Determine the [X, Y] coordinate at the center of the cell enclosing the given text.  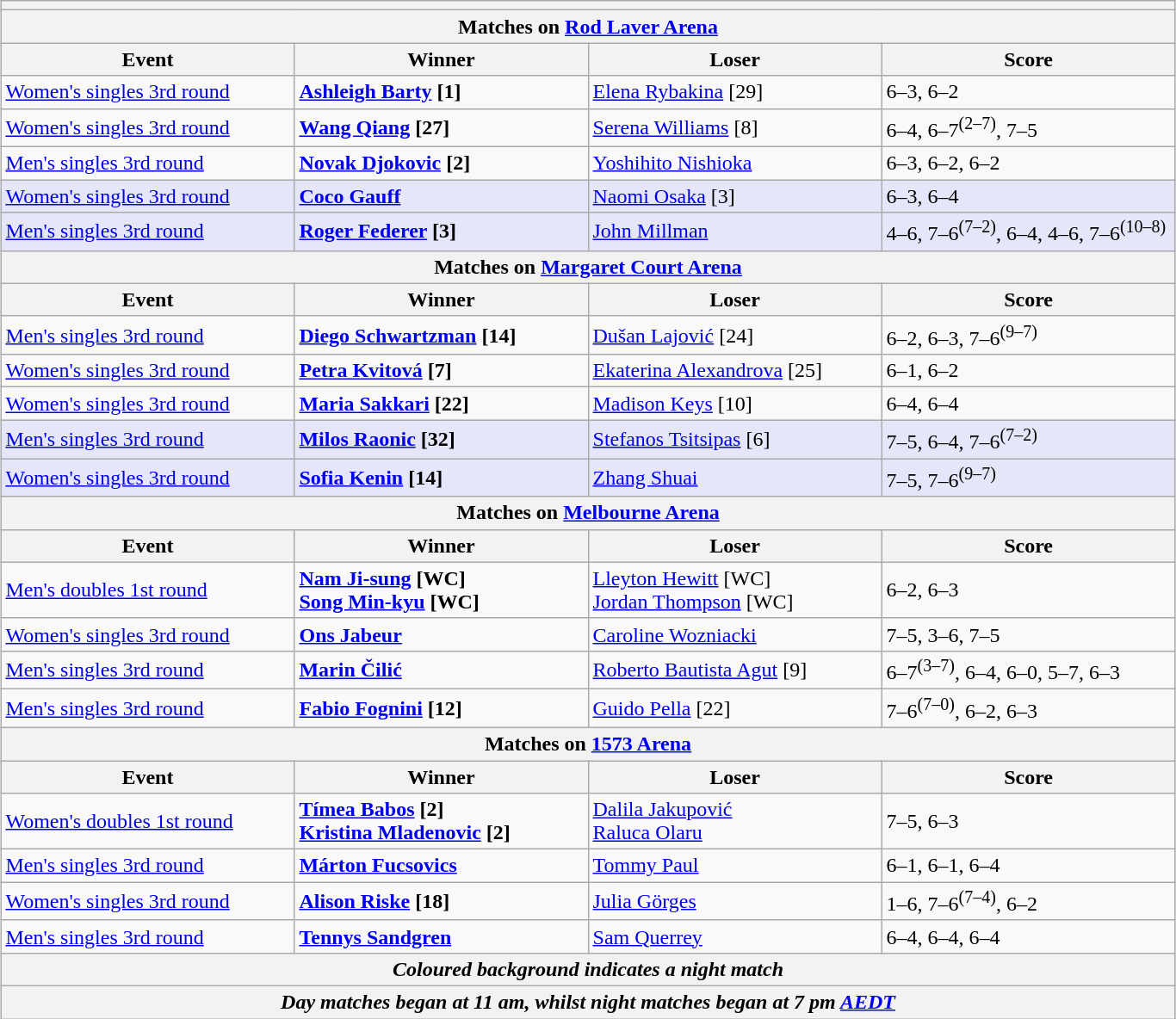
Dušan Lajović [24] [735, 336]
Women's doubles 1st round [148, 821]
Men's doubles 1st round [148, 590]
6–4, 6–7(2–7), 7–5 [1028, 127]
Tímea Babos [2] Kristina Mladenovic [2] [441, 821]
Day matches began at 11 am, whilst night matches began at 7 pm AEDT [588, 1002]
Roberto Bautista Agut [9] [735, 670]
Maria Sakkari [22] [441, 404]
6–1, 6–1, 6–4 [1028, 866]
Tennys Sandgren [441, 936]
Alison Riske [18] [441, 902]
Matches on Melbourne Arena [588, 513]
Sam Querrey [735, 936]
Nam Ji-sung [WC] Song Min-kyu [WC] [441, 590]
7–5, 6–4, 7–6(7–2) [1028, 439]
Diego Schwartzman [14] [441, 336]
6–4, 6–4 [1028, 404]
Márton Fucsovics [441, 866]
Serena Williams [8] [735, 127]
Caroline Wozniacki [735, 634]
Wang Qiang [27] [441, 127]
6–2, 6–3 [1028, 590]
7–5, 3–6, 7–5 [1028, 634]
Marin Čilić [441, 670]
Lleyton Hewitt [WC] Jordan Thompson [WC] [735, 590]
Dalila Jakupović Raluca Olaru [735, 821]
Madison Keys [10] [735, 404]
Coco Gauff [441, 196]
Matches on Rod Laver Arena [588, 27]
Yoshihito Nishioka [735, 164]
4–6, 7–6(7–2), 6–4, 4–6, 7–6(10–8) [1028, 232]
Fabio Fognini [12] [441, 709]
Zhang Shuai [735, 479]
7–5, 6–3 [1028, 821]
Ashleigh Barty [1] [441, 92]
6–3, 6–2 [1028, 92]
Stefanos Tsitsipas [6] [735, 439]
Sofia Kenin [14] [441, 479]
1–6, 7–6(7–4), 6–2 [1028, 902]
Ons Jabeur [441, 634]
6–7(3–7), 6–4, 6–0, 5–7, 6–3 [1028, 670]
Guido Pella [22] [735, 709]
Milos Raonic [32] [441, 439]
Matches on 1573 Arena [588, 744]
Naomi Osaka [3] [735, 196]
Matches on Margaret Court Arena [588, 267]
Julia Görges [735, 902]
6–4, 6–4, 6–4 [1028, 936]
7–5, 7–6(9–7) [1028, 479]
6–3, 6–4 [1028, 196]
6–3, 6–2, 6–2 [1028, 164]
Tommy Paul [735, 866]
Elena Rybakina [29] [735, 92]
Roger Federer [3] [441, 232]
7–6(7–0), 6–2, 6–3 [1028, 709]
6–2, 6–3, 7–6(9–7) [1028, 336]
6–1, 6–2 [1028, 371]
Coloured background indicates a night match [588, 969]
Ekaterina Alexandrova [25] [735, 371]
Petra Kvitová [7] [441, 371]
John Millman [735, 232]
Novak Djokovic [2] [441, 164]
